Search for the cell housing the specified text and yield its [x, y] center coordinate. 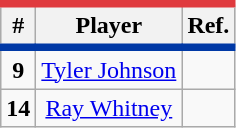
Tyler Johnson [109, 68]
Player [109, 26]
Ref. [208, 26]
14 [18, 108]
# [18, 26]
Ray Whitney [109, 108]
9 [18, 68]
